Search for the cell housing the specified text and yield its [X, Y] center coordinate. 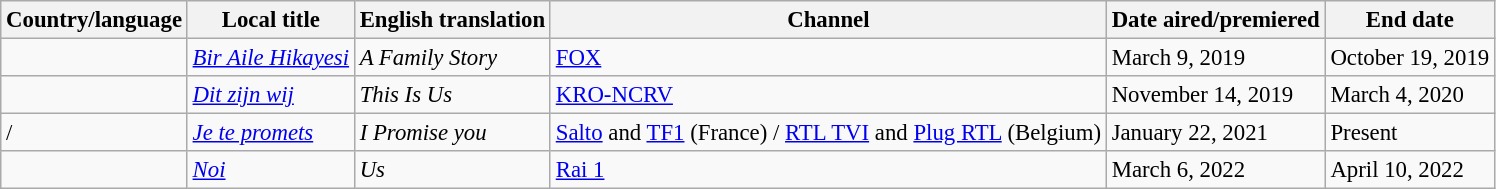
A Family Story [452, 58]
/ [94, 133]
Rai 1 [828, 170]
Us [452, 170]
FOX [828, 58]
English translation [452, 20]
March 9, 2019 [1216, 58]
Bir Aile Hikayesi [270, 58]
March 4, 2020 [1410, 95]
Date aired/premiered [1216, 20]
Je te promets [270, 133]
March 6, 2022 [1216, 170]
Local title [270, 20]
Present [1410, 133]
November 14, 2019 [1216, 95]
This Is Us [452, 95]
End date [1410, 20]
January 22, 2021 [1216, 133]
Salto and TF1 (France) / RTL TVI and Plug RTL (Belgium) [828, 133]
Dit zijn wij [270, 95]
Country/language [94, 20]
October 19, 2019 [1410, 58]
I Promise you [452, 133]
KRO-NCRV [828, 95]
Channel [828, 20]
April 10, 2022 [1410, 170]
Noi [270, 170]
